Extract the [X, Y] coordinate from the center of the cell holding the provided text.  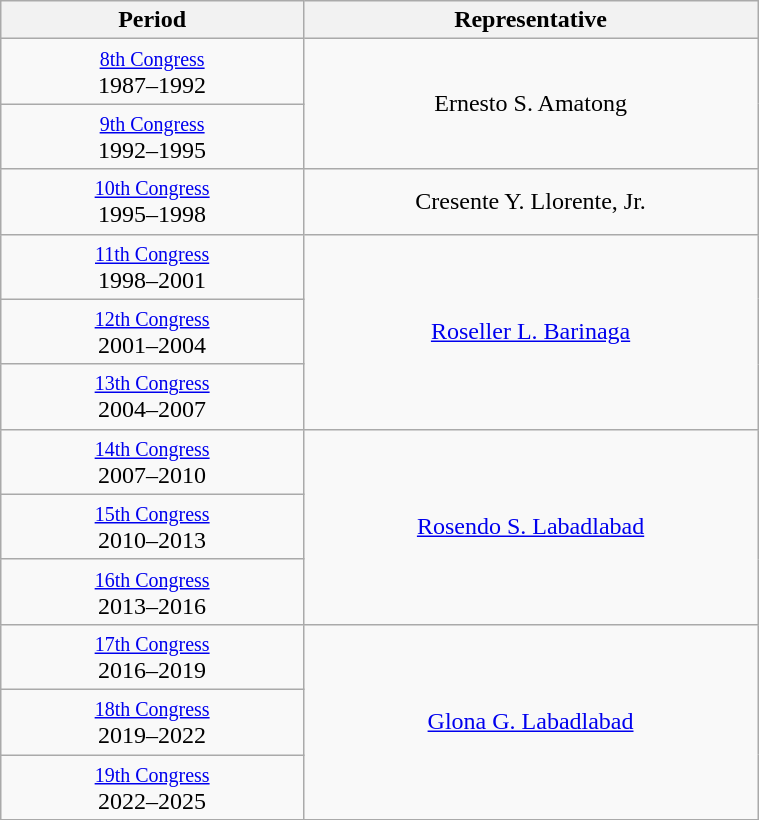
12th Congress2001–2004 [152, 332]
Representative [530, 20]
15th Congress2010–2013 [152, 526]
11th Congress1998–2001 [152, 266]
10th Congress1995–1998 [152, 202]
8th Congress1987–1992 [152, 72]
17th Congress2016–2019 [152, 656]
Rosendo S. Labadlabad [530, 526]
14th Congress2007–2010 [152, 462]
19th Congress2022–2025 [152, 786]
13th Congress2004–2007 [152, 396]
16th Congress2013–2016 [152, 592]
9th Congress1992–1995 [152, 136]
Roseller L. Barinaga [530, 332]
Glona G. Labadlabad [530, 722]
Period [152, 20]
Ernesto S. Amatong [530, 104]
18th Congress2019–2022 [152, 722]
Cresente Y. Llorente, Jr. [530, 202]
